Determine the [X, Y] coordinate at the center of the cell enclosing the given text.  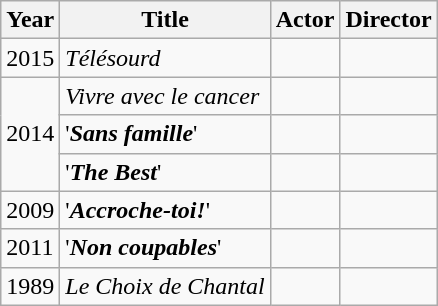
2011 [30, 248]
2014 [30, 134]
2015 [30, 58]
Le Choix de Chantal [165, 286]
Vivre avec le cancer [165, 96]
'Non coupables' [165, 248]
2009 [30, 210]
Actor [305, 20]
Year [30, 20]
'Accroche-toi!' [165, 210]
'Sans famille' [165, 134]
Télésourd [165, 58]
Title [165, 20]
Director [388, 20]
1989 [30, 286]
'The Best' [165, 172]
